Search for the cell housing the specified text and yield its (x, y) center coordinate. 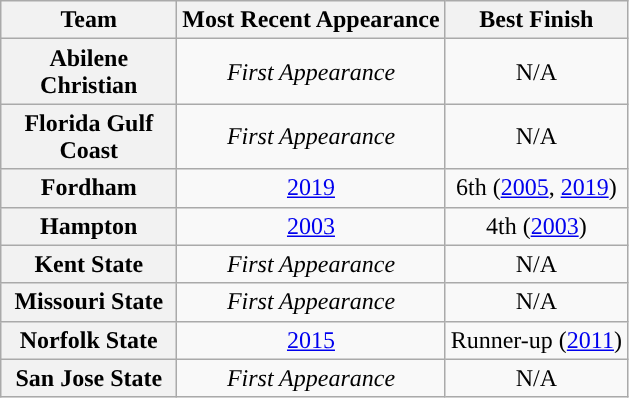
Best Finish (536, 20)
6th (2005, 2019) (536, 188)
Missouri State (89, 302)
4th (2003) (536, 226)
San Jose State (89, 378)
Most Recent Appearance (311, 20)
Team (89, 20)
2019 (311, 188)
Hampton (89, 226)
Runner-up (2011) (536, 340)
2003 (311, 226)
Kent State (89, 264)
Norfolk State (89, 340)
2015 (311, 340)
Abilene Christian (89, 72)
Fordham (89, 188)
Florida Gulf Coast (89, 136)
